Output the (x, y) coordinate of the center of the cell containing the given text.  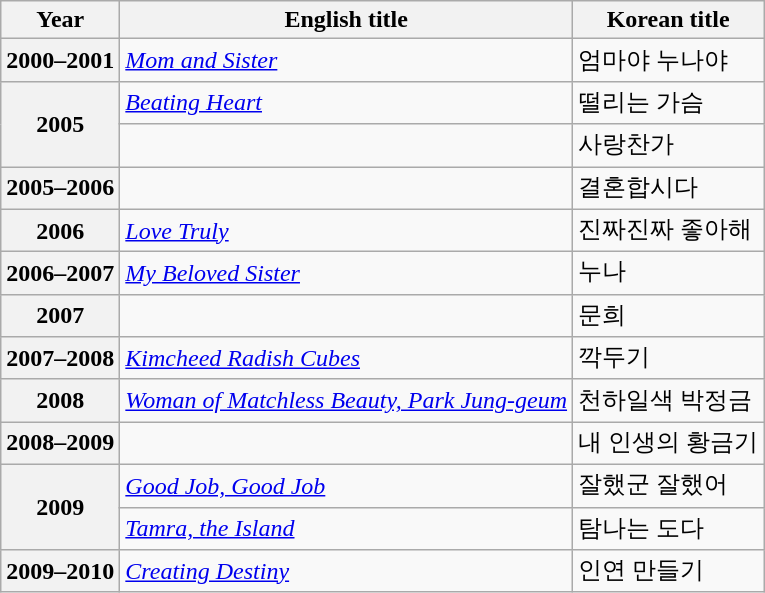
내 인생의 황금기 (668, 444)
Woman of Matchless Beauty, Park Jung-geum (346, 400)
진짜진짜 좋아해 (668, 230)
2009–2010 (60, 572)
2006–2007 (60, 274)
2007 (60, 316)
2000–2001 (60, 60)
Good Job, Good Job (346, 486)
2005 (60, 124)
누나 (668, 274)
English title (346, 20)
2009 (60, 506)
Tamra, the Island (346, 528)
2006 (60, 230)
Korean title (668, 20)
Creating Destiny (346, 572)
깍두기 (668, 358)
Year (60, 20)
2007–2008 (60, 358)
천하일색 박정금 (668, 400)
엄마야 누나야 (668, 60)
잘했군 잘했어 (668, 486)
Kimcheed Radish Cubes (346, 358)
결혼합시다 (668, 188)
Beating Heart (346, 102)
2008–2009 (60, 444)
문희 (668, 316)
Love Truly (346, 230)
탐나는 도다 (668, 528)
2008 (60, 400)
인연 만들기 (668, 572)
Mom and Sister (346, 60)
My Beloved Sister (346, 274)
떨리는 가슴 (668, 102)
2005–2006 (60, 188)
사랑찬가 (668, 146)
